Pinpoint the cell where the given text exists, returning its (X, Y) midpoint coordinate. 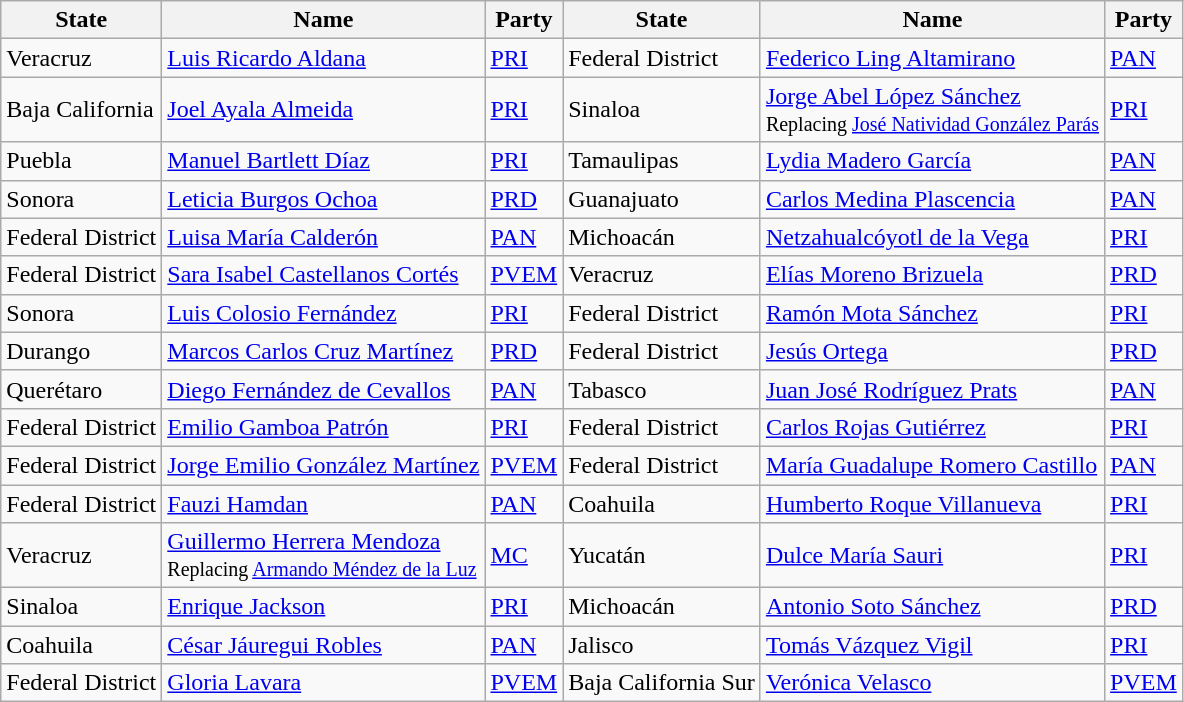
Carlos Medina Plascencia (932, 199)
Joel Ayala Almeida (324, 110)
Jalisco (662, 645)
Durango (82, 351)
Carlos Rojas Gutiérrez (932, 427)
Manuel Bartlett Díaz (324, 161)
Federico Ling Altamirano (932, 58)
Elías Moreno Brizuela (932, 275)
María Guadalupe Romero Castillo (932, 465)
Guanajuato (662, 199)
Verónica Velasco (932, 683)
Enrique Jackson (324, 607)
Guillermo Herrera MendozaReplacing Armando Méndez de la Luz (324, 556)
César Jáuregui Robles (324, 645)
Luis Ricardo Aldana (324, 58)
Gloria Lavara (324, 683)
Querétaro (82, 389)
Sara Isabel Castellanos Cortés (324, 275)
Dulce María Sauri (932, 556)
Luisa María Calderón (324, 237)
Baja California (82, 110)
Yucatán (662, 556)
Tamaulipas (662, 161)
Puebla (82, 161)
Fauzi Hamdan (324, 503)
Jesús Ortega (932, 351)
Leticia Burgos Ochoa (324, 199)
Baja California Sur (662, 683)
Emilio Gamboa Patrón (324, 427)
Luis Colosio Fernández (324, 313)
Lydia Madero García (932, 161)
Netzahualcóyotl de la Vega (932, 237)
Jorge Emilio González Martínez (324, 465)
Jorge Abel López SánchezReplacing José Natividad González Parás (932, 110)
Humberto Roque Villanueva (932, 503)
MC (524, 556)
Antonio Soto Sánchez (932, 607)
Tabasco (662, 389)
Diego Fernández de Cevallos (324, 389)
Juan José Rodríguez Prats (932, 389)
Tomás Vázquez Vigil (932, 645)
Ramón Mota Sánchez (932, 313)
Marcos Carlos Cruz Martínez (324, 351)
